Extract the [x, y] coordinate from the center of the cell holding the provided text.  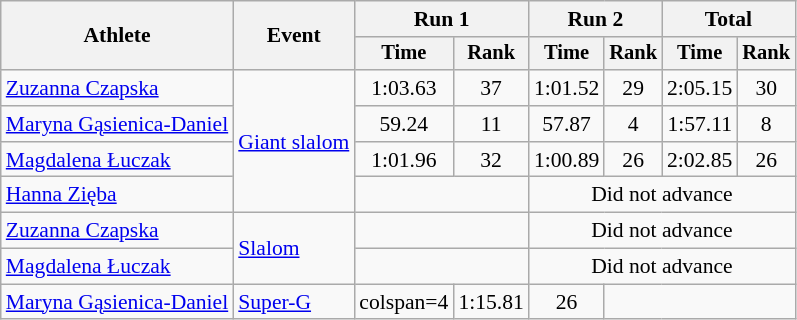
4 [633, 124]
Slalom [294, 248]
59.24 [404, 124]
1:01.52 [566, 88]
8 [766, 124]
57.87 [566, 124]
Total [728, 19]
Super-G [294, 302]
29 [633, 88]
37 [490, 88]
Run 2 [596, 19]
30 [766, 88]
Giant slalom [294, 141]
2:05.15 [700, 88]
1:15.81 [490, 302]
11 [490, 124]
Run 1 [442, 19]
1:03.63 [404, 88]
1:00.89 [566, 160]
1:57.11 [700, 124]
1:01.96 [404, 160]
2:02.85 [700, 160]
Hanna Zięba [117, 195]
colspan=4 [404, 302]
32 [490, 160]
Event [294, 36]
Athlete [117, 36]
